Capture the cell that displays the provided text and extract its (X, Y) central coordinate. 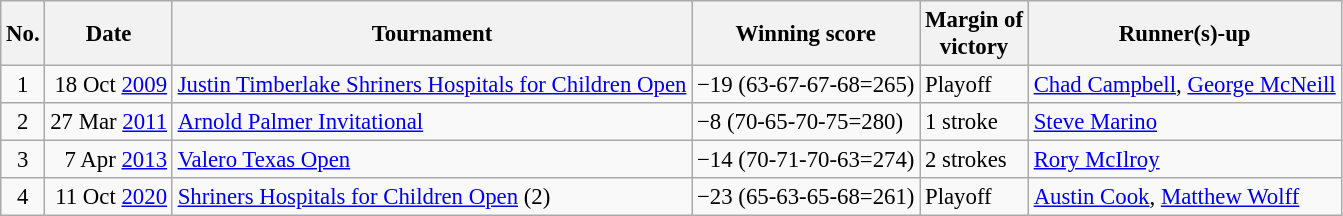
No. (23, 34)
2 (23, 122)
Tournament (432, 34)
27 Mar 2011 (108, 122)
Justin Timberlake Shriners Hospitals for Children Open (432, 85)
Steve Marino (1184, 122)
1 stroke (974, 122)
Margin ofvictory (974, 34)
−23 (65-63-65-68=261) (806, 197)
−14 (70-71-70-63=274) (806, 160)
7 Apr 2013 (108, 160)
Date (108, 34)
Austin Cook, Matthew Wolff (1184, 197)
−19 (63-67-67-68=265) (806, 85)
Shriners Hospitals for Children Open (2) (432, 197)
Winning score (806, 34)
11 Oct 2020 (108, 197)
18 Oct 2009 (108, 85)
3 (23, 160)
Rory McIlroy (1184, 160)
Arnold Palmer Invitational (432, 122)
−8 (70-65-70-75=280) (806, 122)
4 (23, 197)
Chad Campbell, George McNeill (1184, 85)
2 strokes (974, 160)
1 (23, 85)
Runner(s)-up (1184, 34)
Valero Texas Open (432, 160)
